Output the (x, y) coordinate of the center of the cell containing the given text.  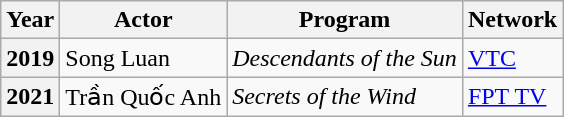
Network (512, 20)
FPT TV (512, 97)
Trần Quốc Anh (144, 97)
Song Luan (144, 58)
Descendants of the Sun (345, 58)
Year (30, 20)
2021 (30, 97)
Secrets of the Wind (345, 97)
Program (345, 20)
Actor (144, 20)
2019 (30, 58)
VTC (512, 58)
